Identify which cell holds the provided text, then report its (x, y) central coordinate. 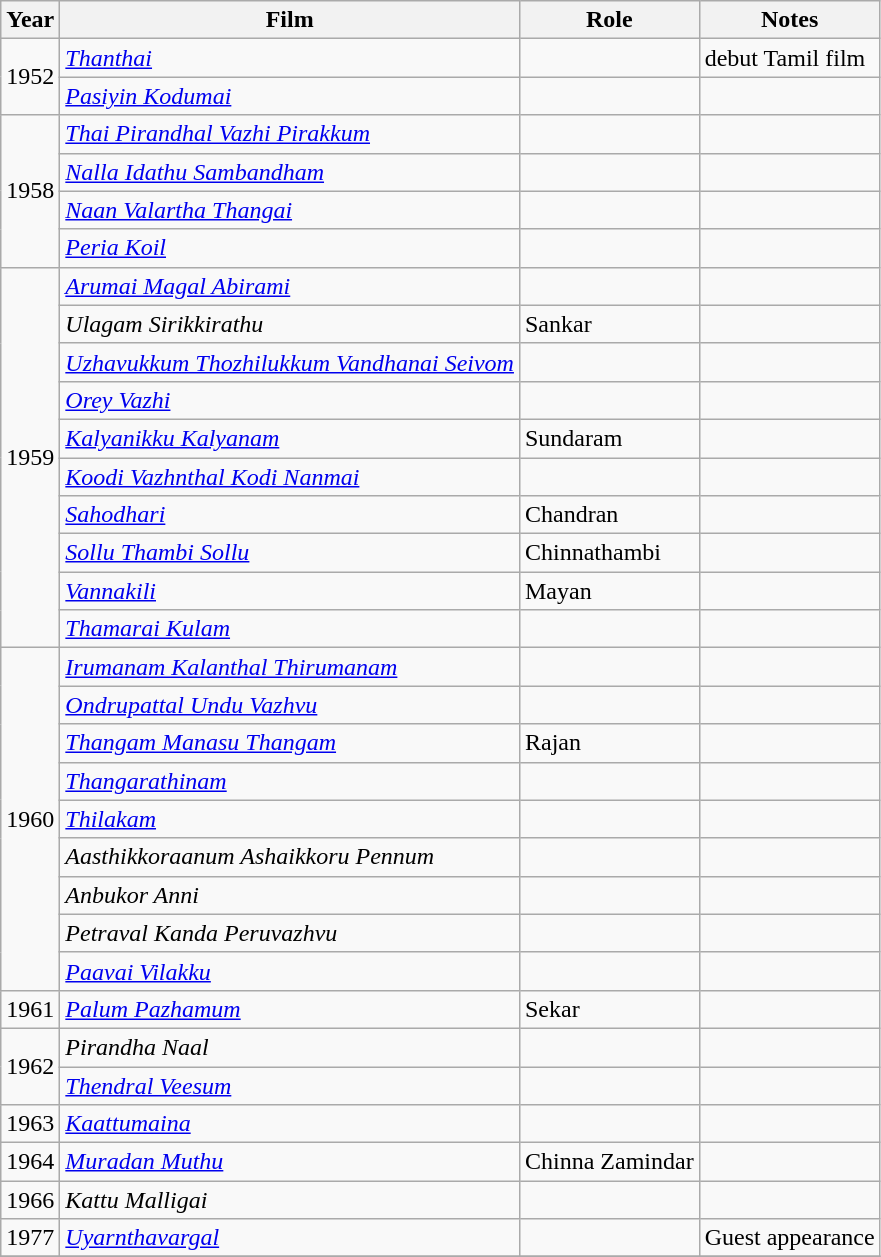
Role (609, 20)
Petraval Kanda Peruvazhvu (290, 933)
Sundaram (609, 438)
debut Tamil film (790, 58)
Thangarathinam (290, 781)
Thilakam (290, 819)
Chandran (609, 515)
Mayan (609, 591)
Kalyanikku Kalyanam (290, 438)
Muradan Muthu (290, 1162)
Ondrupattal Undu Vazhvu (290, 705)
Thendral Veesum (290, 1085)
Kaattumaina (290, 1124)
1962 (30, 1066)
1966 (30, 1200)
Guest appearance (790, 1238)
Sahodhari (290, 515)
Uzhavukkum Thozhilukkum Vandhanai Seivom (290, 362)
Ulagam Sirikkirathu (290, 324)
Thangam Manasu Thangam (290, 743)
Peria Koil (290, 248)
1952 (30, 77)
Chinna Zamindar (609, 1162)
Nalla Idathu Sambandham (290, 172)
Chinnathambi (609, 553)
1977 (30, 1238)
Rajan (609, 743)
Uyarnthavargal (290, 1238)
Irumanam Kalanthal Thirumanam (290, 667)
Sekar (609, 1009)
Thamarai Kulam (290, 629)
Pirandha Naal (290, 1047)
Film (290, 20)
Pasiyin Kodumai (290, 96)
1961 (30, 1009)
1958 (30, 191)
Aasthikkoraanum Ashaikkoru Pennum (290, 857)
Koodi Vazhnthal Kodi Nanmai (290, 477)
Orey Vazhi (290, 400)
Vannakili (290, 591)
Paavai Vilakku (290, 971)
Sollu Thambi Sollu (290, 553)
1959 (30, 458)
1964 (30, 1162)
Sankar (609, 324)
Thai Pirandhal Vazhi Pirakkum (290, 134)
Kattu Malligai (290, 1200)
Anbukor Anni (290, 895)
1960 (30, 820)
Palum Pazhamum (290, 1009)
1963 (30, 1124)
Notes (790, 20)
Arumai Magal Abirami (290, 286)
Year (30, 20)
Naan Valartha Thangai (290, 210)
Thanthai (290, 58)
